For the text-containing cell, return its midpoint in [x, y] coordinate format. 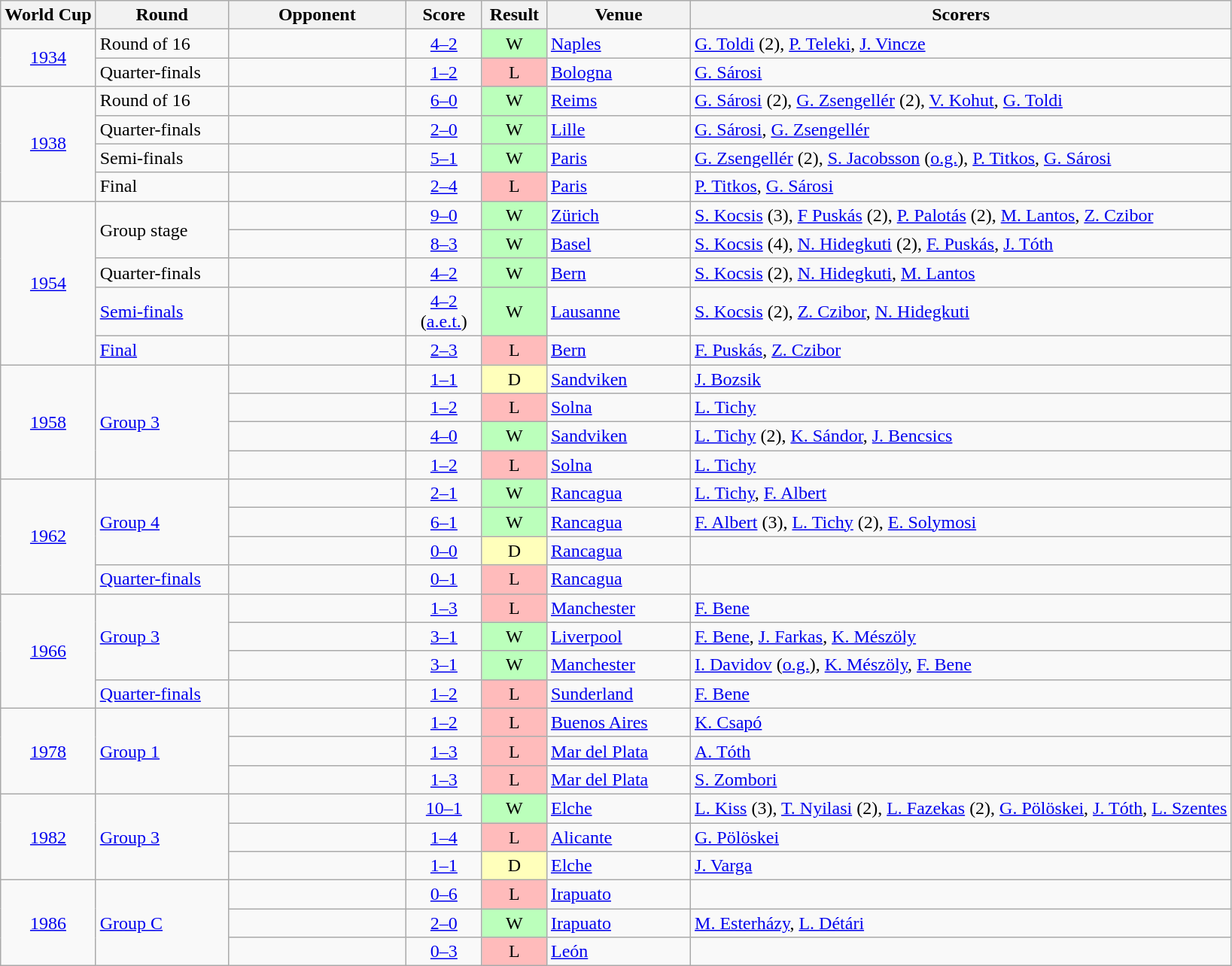
F. Albert (3), L. Tichy (2), E. Solymosi [961, 522]
F. Puskás, Z. Czibor [961, 350]
L. Tichy, F. Albert [961, 494]
L. Kiss (3), T. Nyilasi (2), L. Fazekas (2), G. Pölöskei, J. Tóth, L. Szentes [961, 808]
Basel [619, 244]
Lille [619, 129]
Zürich [619, 215]
G. Toldi (2), P. Teleki, J. Vincze [961, 44]
1–4 [444, 837]
Sunderland [619, 694]
Round [162, 15]
5–1 [444, 158]
S. Kocsis (2), N. Hidegkuti, M. Lantos [961, 272]
2–1 [444, 494]
S. Kocsis (3), F Puskás (2), P. Palotás (2), M. Lantos, Z. Czibor [961, 215]
K. Csapó [961, 722]
A. Tóth [961, 751]
1978 [48, 751]
Reims [619, 101]
Result [514, 15]
G. Sárosi [961, 72]
1982 [48, 837]
2–3 [444, 350]
S. Kocsis (2), Z. Czibor, N. Hidegkuti [961, 311]
G. Zsengellér (2), S. Jacobsson (o.g.), P. Titkos, G. Sárosi [961, 158]
Naples [619, 44]
0–0 [444, 551]
Group 4 [162, 522]
1986 [48, 923]
G. Sárosi (2), G. Zsengellér (2), V. Kohut, G. Toldi [961, 101]
6–1 [444, 522]
Alicante [619, 837]
Liverpool [619, 636]
2–4 [444, 187]
1938 [48, 144]
1966 [48, 651]
8–3 [444, 244]
1962 [48, 536]
1958 [48, 421]
4–0 [444, 436]
Group 1 [162, 751]
World Cup [48, 15]
Venue [619, 15]
G. Sárosi, G. Zsengellér [961, 129]
Bologna [619, 72]
10–1 [444, 808]
4–2 (a.e.t.) [444, 311]
1954 [48, 283]
Score [444, 15]
6–0 [444, 101]
Lausanne [619, 311]
0–3 [444, 952]
León [619, 952]
J. Bozsik [961, 378]
Scorers [961, 15]
G. Pölöskei [961, 837]
L. Tichy (2), K. Sándor, J. Bencsics [961, 436]
1934 [48, 58]
Opponent [317, 15]
0–6 [444, 895]
9–0 [444, 215]
Group stage [162, 229]
Group C [162, 923]
0–1 [444, 579]
S. Zombori [961, 779]
Buenos Aires [619, 722]
S. Kocsis (4), N. Hidegkuti (2), F. Puskás, J. Tóth [961, 244]
P. Titkos, G. Sárosi [961, 187]
M. Esterházy, L. Détári [961, 923]
F. Bene, J. Farkas, K. Mészöly [961, 636]
J. Varga [961, 866]
I. Davidov (o.g.), K. Mészöly, F. Bene [961, 665]
